Search for the cell housing the specified text and yield its [X, Y] center coordinate. 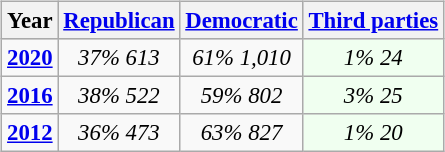
61% 1,010 [242, 58]
Republican [119, 21]
2020 [30, 58]
59% 802 [242, 96]
63% 827 [242, 133]
Democratic [242, 21]
Year [30, 21]
36% 473 [119, 133]
3% 25 [373, 96]
37% 613 [119, 58]
1% 24 [373, 58]
Third parties [373, 21]
2016 [30, 96]
1% 20 [373, 133]
38% 522 [119, 96]
2012 [30, 133]
